Scan for the cell matching the given text and deliver its [X, Y] coordinate at center. 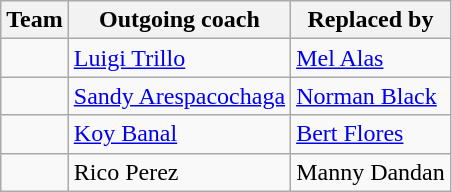
Sandy Arespacochaga [179, 96]
Bert Flores [371, 134]
Koy Banal [179, 134]
Replaced by [371, 20]
Norman Black [371, 96]
Rico Perez [179, 172]
Mel Alas [371, 58]
Team [35, 20]
Manny Dandan [371, 172]
Outgoing coach [179, 20]
Luigi Trillo [179, 58]
